Provide the (x, y) coordinate of the cell's center where the given text is located.  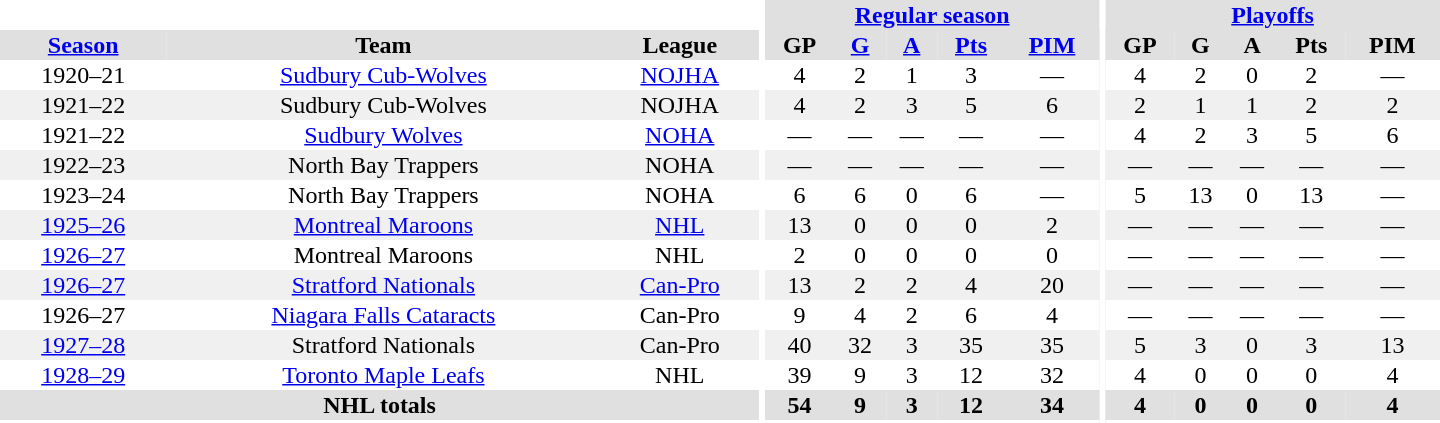
Playoffs (1272, 15)
1928–29 (83, 375)
Toronto Maple Leafs (383, 375)
1925–26 (83, 225)
34 (1052, 405)
Niagara Falls Cataracts (383, 315)
1920–21 (83, 75)
54 (800, 405)
Season (83, 45)
League (680, 45)
39 (800, 375)
20 (1052, 285)
Regular season (932, 15)
40 (800, 345)
1923–24 (83, 195)
1922–23 (83, 165)
Sudbury Wolves (383, 135)
Team (383, 45)
1927–28 (83, 345)
NHL totals (380, 405)
